Output the [x, y] coordinate of the center of the cell containing the given text.  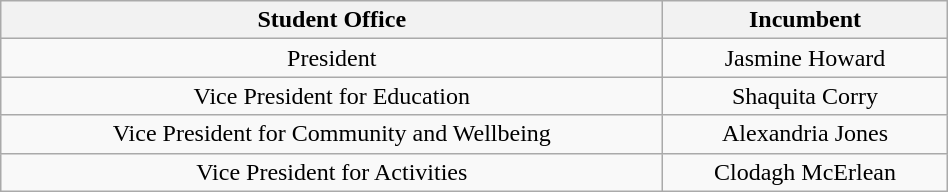
Vice President for Education [332, 96]
Shaquita Corry [805, 96]
Jasmine Howard [805, 58]
Vice President for Community and Wellbeing [332, 134]
Student Office [332, 20]
Clodagh McErlean [805, 172]
Vice President for Activities [332, 172]
President [332, 58]
Incumbent [805, 20]
Alexandria Jones [805, 134]
